Detect which cell encompasses the target text, then output its (x, y) center coordinate. 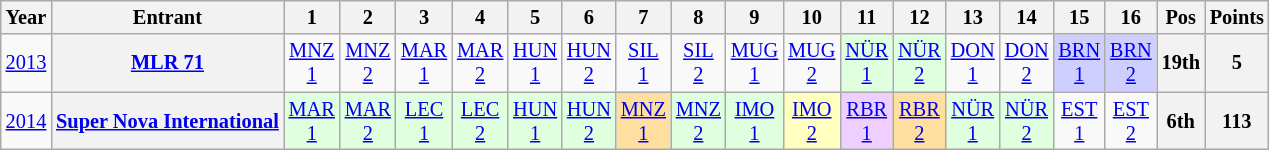
BRN2 (1131, 63)
MLR 71 (167, 63)
LEC1 (424, 121)
2014 (26, 121)
7 (644, 17)
DON1 (973, 63)
2013 (26, 63)
11 (866, 17)
6th (1181, 121)
IMO2 (812, 121)
RBR1 (866, 121)
16 (1131, 17)
RBR2 (920, 121)
1 (312, 17)
Year (26, 17)
IMO1 (754, 121)
SIL2 (698, 63)
EST2 (1131, 121)
SIL1 (644, 63)
10 (812, 17)
13 (973, 17)
MUG1 (754, 63)
LEC2 (480, 121)
BRN1 (1079, 63)
19th (1181, 63)
113 (1237, 121)
15 (1079, 17)
Points (1237, 17)
Pos (1181, 17)
Entrant (167, 17)
EST1 (1079, 121)
6 (589, 17)
DON2 (1027, 63)
MUG2 (812, 63)
2 (368, 17)
9 (754, 17)
12 (920, 17)
4 (480, 17)
Super Nova International (167, 121)
8 (698, 17)
14 (1027, 17)
3 (424, 17)
